Search for the cell housing the specified text and yield its (X, Y) center coordinate. 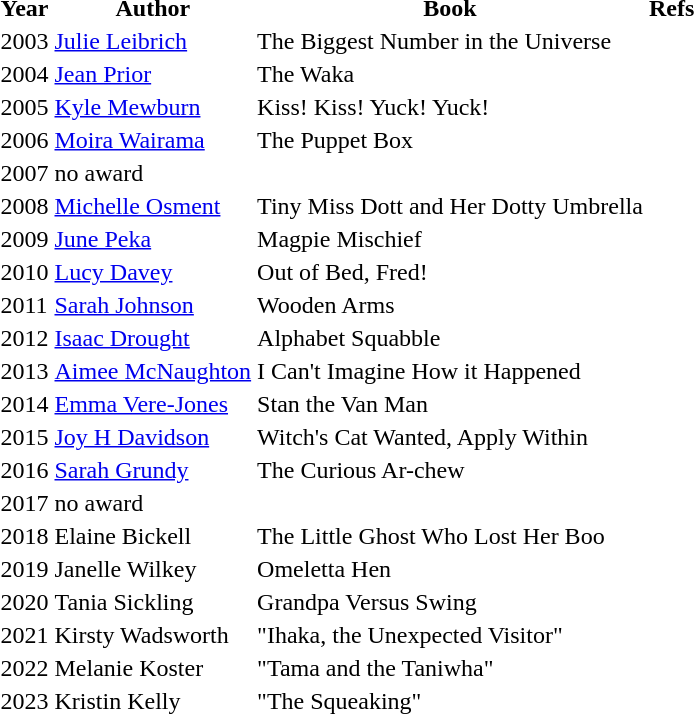
The Little Ghost Who Lost Her Boo (450, 536)
"Ihaka, the Unexpected Visitor" (450, 635)
Lucy Davey (153, 272)
Wooden Arms (450, 305)
Sarah Grundy (153, 470)
Witch's Cat Wanted, Apply Within (450, 437)
Tania Sickling (153, 602)
The Biggest Number in the Universe (450, 41)
Kirsty Wadsworth (153, 635)
Magpie Mischief (450, 239)
Julie Leibrich (153, 41)
Moira Wairama (153, 140)
Stan the Van Man (450, 404)
Kiss! Kiss! Yuck! Yuck! (450, 107)
Janelle Wilkey (153, 569)
The Curious Ar-chew (450, 470)
Jean Prior (153, 74)
Isaac Drought (153, 338)
Out of Bed, Fred! (450, 272)
June Peka (153, 239)
Alphabet Squabble (450, 338)
Grandpa Versus Swing (450, 602)
"Tama and the Taniwha" (450, 668)
Joy H Davidson (153, 437)
Aimee McNaughton (153, 371)
Omeletta Hen (450, 569)
Kyle Mewburn (153, 107)
Elaine Bickell (153, 536)
Sarah Johnson (153, 305)
Michelle Osment (153, 206)
I Can't Imagine How it Happened (450, 371)
Melanie Koster (153, 668)
Tiny Miss Dott and Her Dotty Umbrella (450, 206)
Emma Vere-Jones (153, 404)
The Waka (450, 74)
The Puppet Box (450, 140)
